Identify which cell holds the provided text, then report its (X, Y) central coordinate. 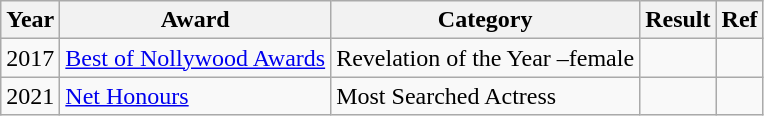
2021 (30, 96)
Result (678, 20)
Award (196, 20)
Most Searched Actress (486, 96)
Year (30, 20)
Category (486, 20)
2017 (30, 58)
Revelation of the Year –female (486, 58)
Net Honours (196, 96)
Ref (740, 20)
Best of Nollywood Awards (196, 58)
